Return the (x, y) coordinate for the center point of the cell that contains the specified text.  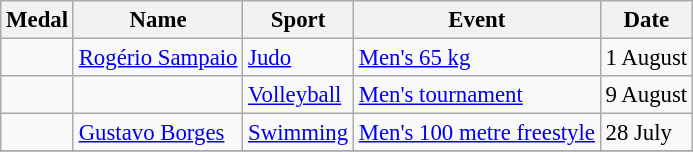
Sport (298, 20)
Gustavo Borges (158, 133)
9 August (646, 95)
1 August (646, 58)
Rogério Sampaio (158, 58)
28 July (646, 133)
Event (476, 20)
Judo (298, 58)
Name (158, 20)
Men's tournament (476, 95)
Date (646, 20)
Men's 100 metre freestyle (476, 133)
Swimming (298, 133)
Men's 65 kg (476, 58)
Medal (38, 20)
Volleyball (298, 95)
